Identify which cell holds the provided text, then report its (X, Y) central coordinate. 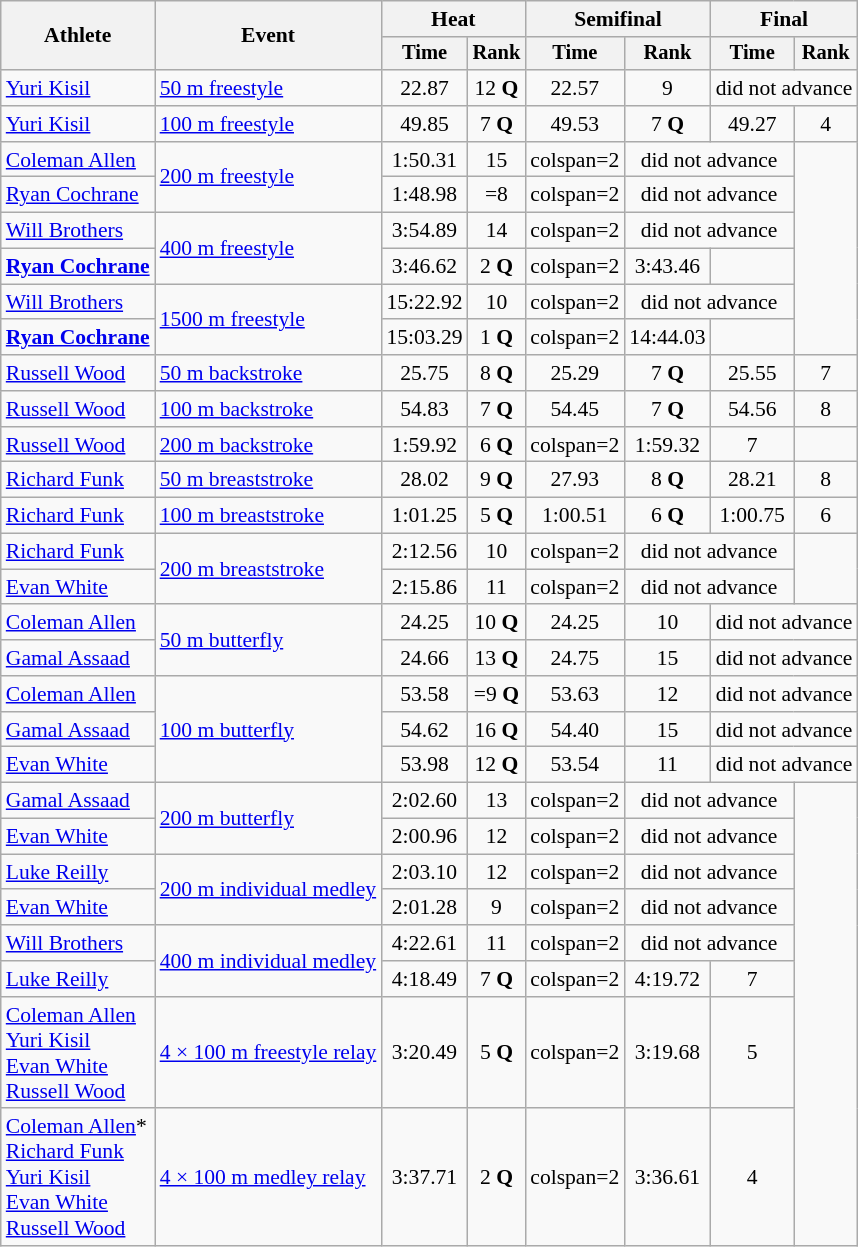
3:46.62 (424, 267)
4:19.72 (667, 979)
50 m butterfly (268, 640)
4 × 100 m medley relay (268, 1178)
Event (268, 36)
54.62 (424, 730)
100 m freestyle (268, 124)
4:18.49 (424, 979)
25.29 (574, 373)
54.83 (424, 409)
1500 m freestyle (268, 320)
3:20.49 (424, 1053)
24.66 (424, 658)
24.75 (574, 658)
49.53 (574, 124)
200 m backstroke (268, 445)
200 m breaststroke (268, 570)
22.57 (574, 88)
3:37.71 (424, 1178)
3:36.61 (667, 1178)
28.02 (424, 480)
1:59.32 (667, 445)
53.54 (574, 765)
3:19.68 (667, 1053)
4 × 100 m freestyle relay (268, 1053)
13 Q (497, 658)
54.40 (574, 730)
14:44.03 (667, 338)
50 m backstroke (268, 373)
14 (497, 231)
Heat (453, 19)
=8 (497, 195)
=9 Q (497, 694)
2:00.96 (424, 837)
50 m breaststroke (268, 480)
Athlete (78, 36)
2:12.56 (424, 552)
15:03.29 (424, 338)
200 m freestyle (268, 178)
2:01.28 (424, 908)
16 Q (497, 730)
49.27 (752, 124)
50 m freestyle (268, 88)
1:01.25 (424, 516)
1 Q (497, 338)
3:43.46 (667, 267)
100 m butterfly (268, 730)
2:03.10 (424, 872)
1:59.92 (424, 445)
1:00.75 (752, 516)
4:22.61 (424, 943)
100 m backstroke (268, 409)
3:54.89 (424, 231)
53.98 (424, 765)
200 m butterfly (268, 818)
53.63 (574, 694)
Semifinal (618, 19)
10 Q (497, 623)
15:22.92 (424, 302)
5 (752, 1053)
54.56 (752, 409)
200 m individual medley (268, 890)
54.45 (574, 409)
400 m freestyle (268, 248)
Coleman AllenYuri KisilEvan WhiteRussell Wood (78, 1053)
6 (826, 516)
1:00.51 (574, 516)
25.75 (424, 373)
100 m breaststroke (268, 516)
2:02.60 (424, 801)
53.58 (424, 694)
2:15.86 (424, 587)
22.87 (424, 88)
9 Q (497, 480)
1:50.31 (424, 160)
25.55 (752, 373)
28.21 (752, 480)
Coleman Allen*Richard FunkYuri KisilEvan WhiteRussell Wood (78, 1178)
49.85 (424, 124)
1:48.98 (424, 195)
13 (497, 801)
400 m individual medley (268, 960)
Final (784, 19)
27.93 (574, 480)
